Locate the cell with the specified text and output its [x, y] center coordinate. 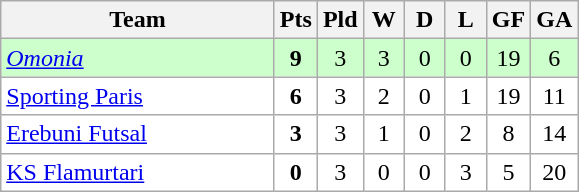
14 [554, 134]
KS Flamurtari [138, 172]
Pts [296, 20]
9 [296, 58]
Sporting Paris [138, 96]
Erebuni Futsal [138, 134]
20 [554, 172]
L [466, 20]
Pld [340, 20]
8 [508, 134]
Team [138, 20]
GA [554, 20]
W [384, 20]
Omonia [138, 58]
GF [508, 20]
11 [554, 96]
5 [508, 172]
D [424, 20]
